From the cell containing the given text, extract its center point as (X, Y) coordinate. 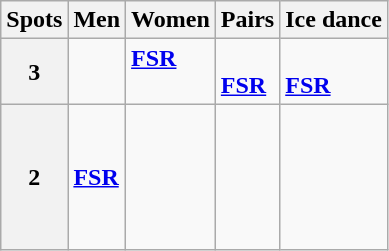
Women (171, 20)
Men (97, 20)
2 (34, 177)
Pairs (247, 20)
Spots (34, 20)
3 (34, 72)
Ice dance (334, 20)
